Return (X, Y) of the center of cell containing provided text 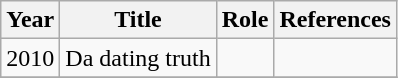
Da dating truth (138, 58)
2010 (30, 58)
Year (30, 20)
References (336, 20)
Role (245, 20)
Title (138, 20)
